Return (x, y) of the center of cell containing provided text 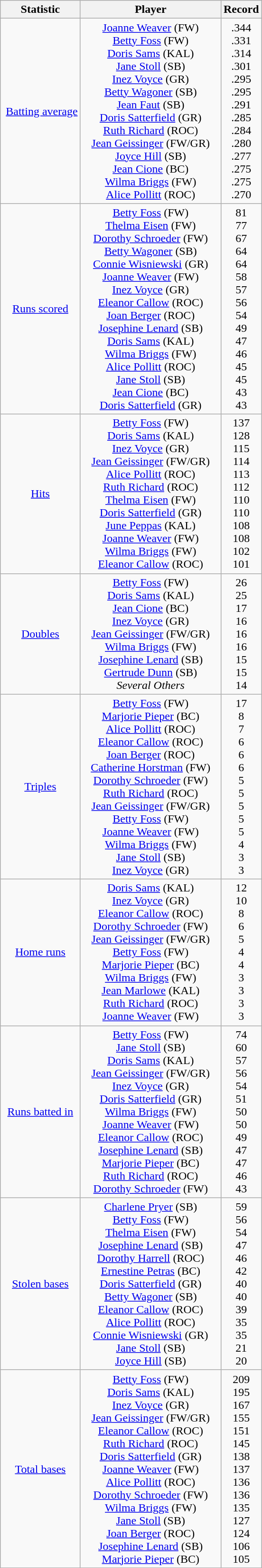
81 77 67 64 64 58 57 56 54 49 47 46 45 45 43 43 (241, 309)
209 195 167 155 151 145 138 137 136 136 135 127 124 106 105 (241, 1469)
Hits (40, 494)
Home runs (40, 952)
Player (150, 10)
Runs batted in (40, 1112)
26 25 17 16 16 16 15 15 14 (241, 634)
Statistic (40, 10)
Stolen bases (40, 1284)
Triples (40, 786)
Total bases (40, 1469)
17 8 7 6 6 6 5 5 5 5 5 4 3 3 (241, 786)
Doubles (40, 634)
.344 .331 .314 .301 .295 .295 .291 .285 .284 .280 .277 .275 .275 .270 (241, 111)
Runs scored (40, 309)
Batting average (40, 111)
12 10 8 6 5 4 4 3 3 3 3 (241, 952)
74 60 57 56 54 51 50 50 49 47 47 46 43 (241, 1112)
137 128 115 114 113 112 110 110 108 108 102 101 (241, 494)
59 56 54 47 46 42 40 40 39 35 35 21 20 (241, 1284)
Record (241, 10)
